Identify which cell holds the provided text, then report its [X, Y] central coordinate. 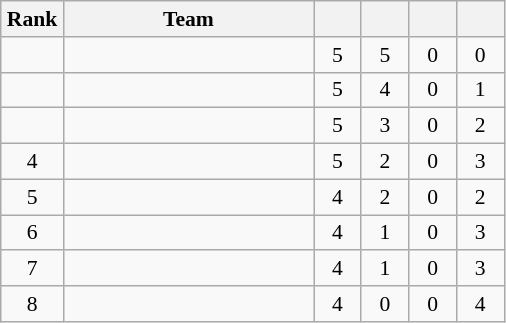
7 [32, 269]
8 [32, 304]
6 [32, 233]
Rank [32, 19]
Team [188, 19]
